Locate the cell with the specified text and output its (X, Y) center coordinate. 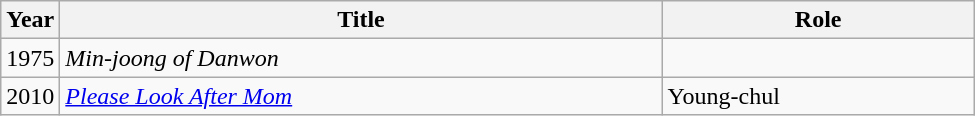
2010 (30, 96)
Young-chul (818, 96)
1975 (30, 58)
Title (361, 20)
Min-joong of Danwon (361, 58)
Please Look After Mom (361, 96)
Year (30, 20)
Role (818, 20)
